Return [x, y] of the center of cell containing provided text 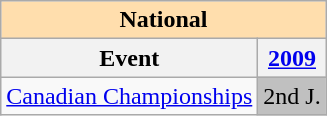
Event [130, 58]
2009 [292, 58]
National [164, 20]
2nd J. [292, 96]
Canadian Championships [130, 96]
